Locate the cell with the specified text and output its [X, Y] center coordinate. 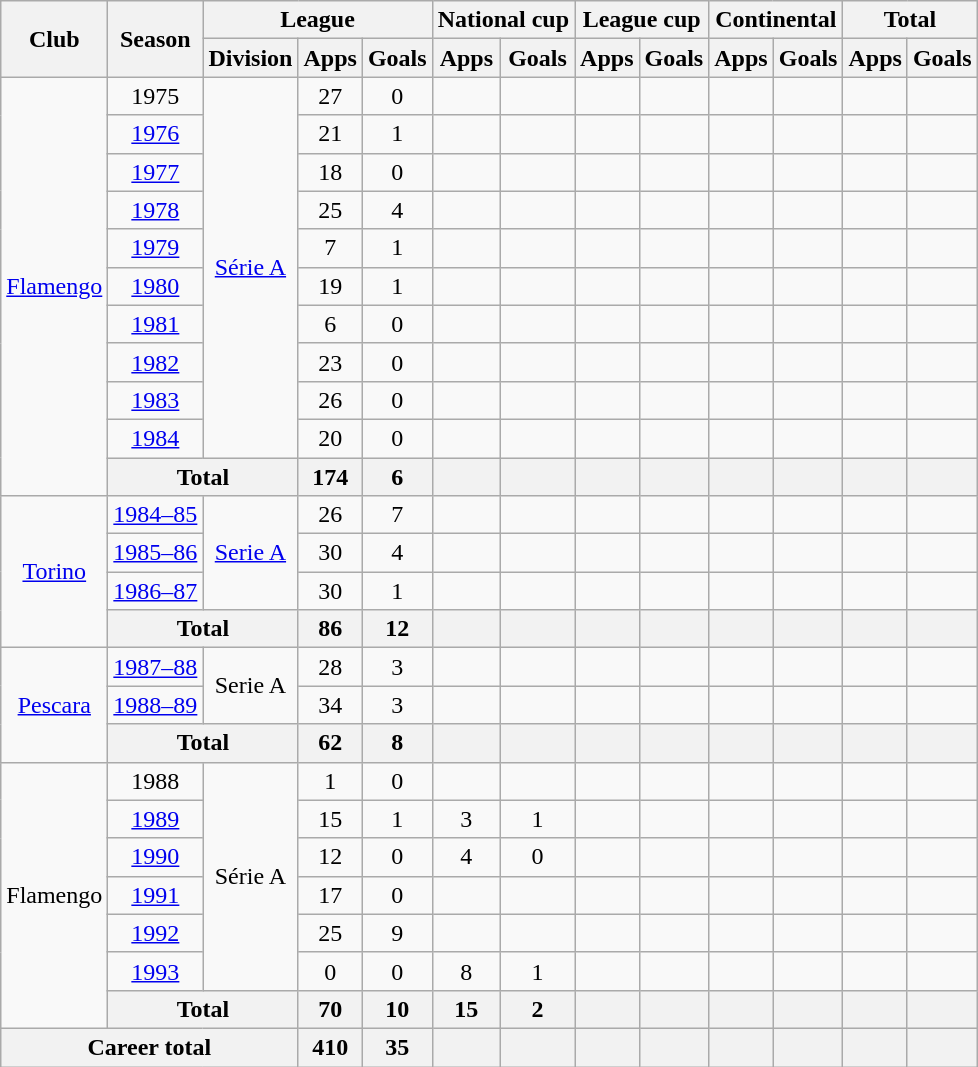
35 [397, 1047]
1985–86 [156, 553]
1981 [156, 324]
1979 [156, 248]
2 [538, 1009]
17 [330, 895]
Career total [150, 1047]
410 [330, 1047]
Season [156, 39]
1975 [156, 96]
34 [330, 705]
23 [330, 362]
21 [330, 134]
League [318, 20]
86 [330, 629]
18 [330, 172]
1986–87 [156, 591]
174 [330, 477]
Torino [54, 572]
League cup [642, 20]
1984 [156, 438]
1990 [156, 857]
1983 [156, 400]
62 [330, 743]
1993 [156, 971]
Division [250, 58]
National cup [503, 20]
Continental [776, 20]
1984–85 [156, 515]
Club [54, 39]
1988–89 [156, 705]
1982 [156, 362]
70 [330, 1009]
1978 [156, 210]
1992 [156, 933]
28 [330, 667]
10 [397, 1009]
1980 [156, 286]
1988 [156, 781]
1989 [156, 819]
27 [330, 96]
1991 [156, 895]
Pescara [54, 705]
20 [330, 438]
1977 [156, 172]
1976 [156, 134]
19 [330, 286]
9 [397, 933]
1987–88 [156, 667]
